Scan for the cell matching the given text and deliver its (X, Y) coordinate at center. 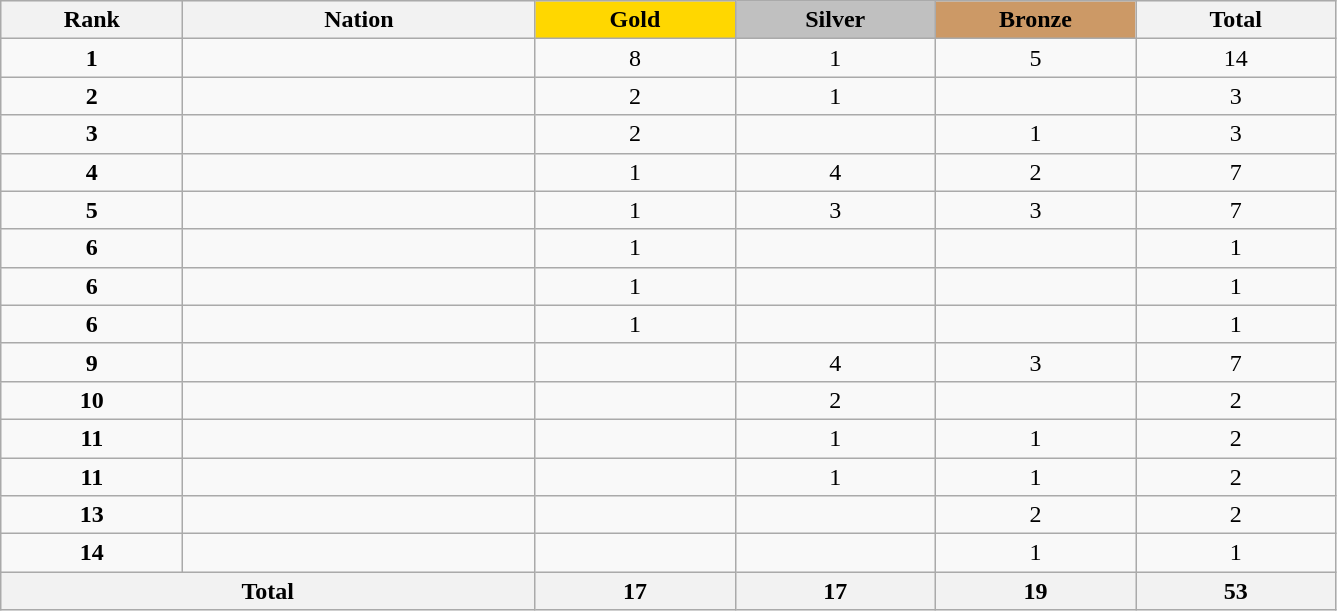
Nation (359, 20)
Rank (92, 20)
9 (92, 362)
Silver (835, 20)
53 (1236, 591)
19 (1035, 591)
8 (635, 58)
Bronze (1035, 20)
10 (92, 400)
13 (92, 515)
Gold (635, 20)
